Return (x, y) of the center of cell containing provided text 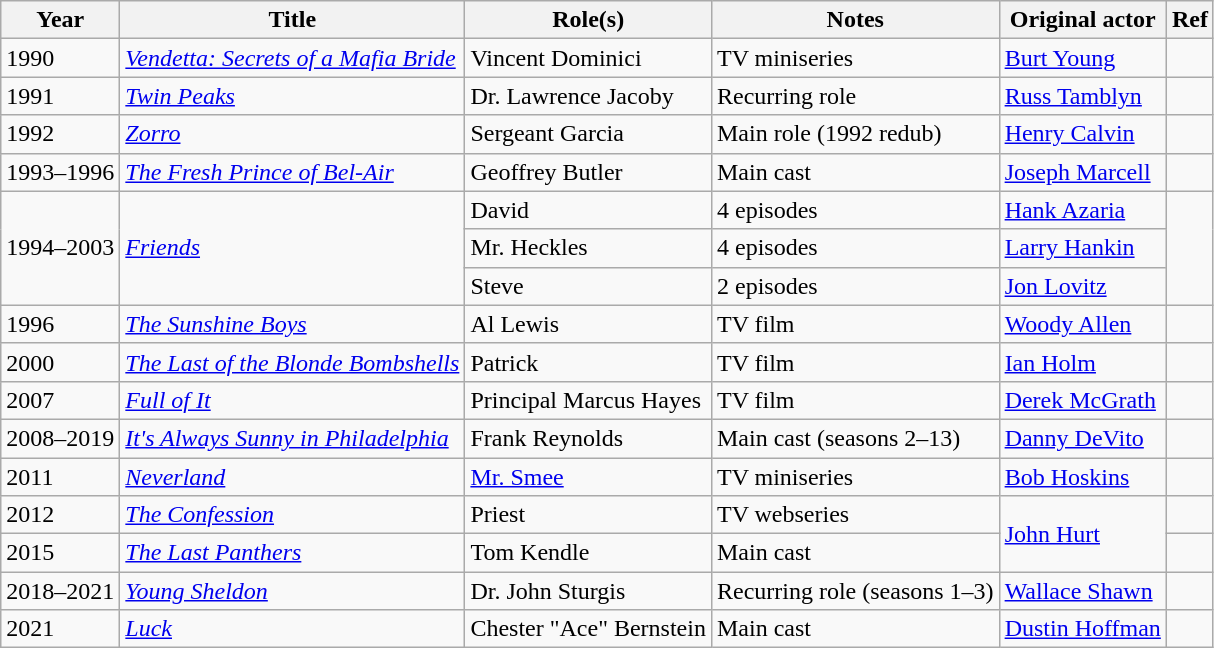
Ref (1190, 20)
Main role (1992 redub) (855, 134)
It's Always Sunny in Philadelphia (292, 438)
2018–2021 (60, 591)
Tom Kendle (588, 553)
Jon Lovitz (1082, 286)
2000 (60, 362)
Al Lewis (588, 324)
Henry Calvin (1082, 134)
Burt Young (1082, 58)
Woody Allen (1082, 324)
Mr. Heckles (588, 248)
Neverland (292, 477)
Patrick (588, 362)
Full of It (292, 400)
2012 (60, 515)
Priest (588, 515)
Joseph Marcell (1082, 172)
1992 (60, 134)
Young Sheldon (292, 591)
The Last Panthers (292, 553)
John Hurt (1082, 534)
1996 (60, 324)
Vincent Dominici (588, 58)
Original actor (1082, 20)
Role(s) (588, 20)
Vendetta: Secrets of a Mafia Bride (292, 58)
2021 (60, 629)
2 episodes (855, 286)
2007 (60, 400)
Frank Reynolds (588, 438)
2008–2019 (60, 438)
TV webseries (855, 515)
Title (292, 20)
Zorro (292, 134)
Dustin Hoffman (1082, 629)
Luck (292, 629)
Sergeant Garcia (588, 134)
The Fresh Prince of Bel-Air (292, 172)
Derek McGrath (1082, 400)
2015 (60, 553)
Friends (292, 248)
Dr. John Sturgis (588, 591)
Bob Hoskins (1082, 477)
1990 (60, 58)
Recurring role (855, 96)
Wallace Shawn (1082, 591)
David (588, 210)
1993–1996 (60, 172)
Recurring role (seasons 1–3) (855, 591)
The Sunshine Boys (292, 324)
Year (60, 20)
Notes (855, 20)
Hank Azaria (1082, 210)
Russ Tamblyn (1082, 96)
Danny DeVito (1082, 438)
Larry Hankin (1082, 248)
Ian Holm (1082, 362)
Chester "Ace" Bernstein (588, 629)
The Confession (292, 515)
1994–2003 (60, 248)
Principal Marcus Hayes (588, 400)
Geoffrey Butler (588, 172)
Mr. Smee (588, 477)
The Last of the Blonde Bombshells (292, 362)
Steve (588, 286)
1991 (60, 96)
Twin Peaks (292, 96)
2011 (60, 477)
Dr. Lawrence Jacoby (588, 96)
Main cast (seasons 2–13) (855, 438)
